Output the [X, Y] coordinate of the center of the cell containing the given text.  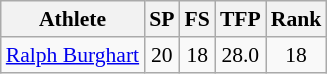
28.0 [240, 55]
TFP [240, 19]
Ralph Burghart [72, 55]
FS [198, 19]
Rank [296, 19]
20 [162, 55]
Athlete [72, 19]
SP [162, 19]
